Scan for the cell matching the given text and deliver its (x, y) coordinate at center. 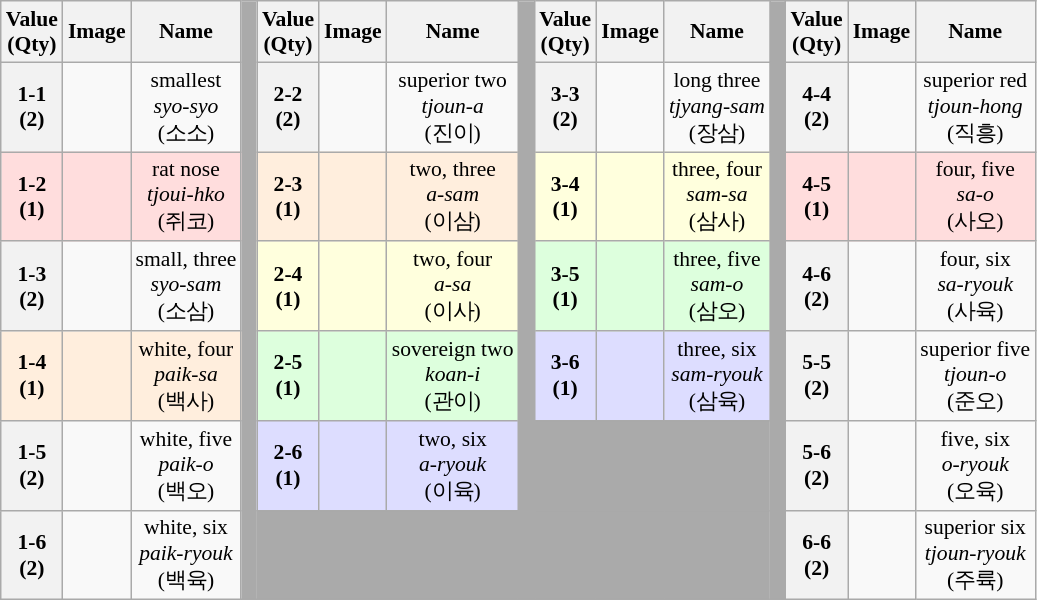
rat nosetjoui-hko(쥐코) (186, 197)
sovereign twokoan-i(관이) (453, 376)
three, foursam-sa(삼사) (717, 197)
4-5(1) (816, 197)
1-6(2) (32, 555)
2-3(1) (288, 197)
superior fivetjoun-o(준오) (975, 376)
1-1(2) (32, 107)
5-5(2) (816, 376)
6-6(2) (816, 555)
three, sixsam-ryouk(삼육) (717, 376)
two, foura-sa(이사) (453, 287)
white, fourpaik-sa(백사) (186, 376)
1-4(1) (32, 376)
four, sixsa-ryouk(사육) (975, 287)
2-4(1) (288, 287)
two, sixa-ryouk(이육) (453, 466)
1-5(2) (32, 466)
five, sixo-ryouk(오육) (975, 466)
small, threesyo-sam(소삼) (186, 287)
three, fivesam-o(삼오) (717, 287)
3-6(1) (565, 376)
superior sixtjoun-ryouk(주륙) (975, 555)
superior redtjoun-hong(직흥) (975, 107)
superior twotjoun-a(진이) (453, 107)
white, fivepaik-o(백오) (186, 466)
5-6(2) (816, 466)
3-4(1) (565, 197)
two, threea-sam(이삼) (453, 197)
2-5(1) (288, 376)
4-6(2) (816, 287)
2-6(1) (288, 466)
1-2(1) (32, 197)
white, sixpaik-ryouk(백육) (186, 555)
3-3(2) (565, 107)
four, fivesa-o(사오) (975, 197)
1-3(2) (32, 287)
long threetjyang-sam(장삼) (717, 107)
2-2(2) (288, 107)
3-5(1) (565, 287)
smallestsyo-syo(소소) (186, 107)
4-4(2) (816, 107)
